Search for the cell housing the specified text and yield its [X, Y] center coordinate. 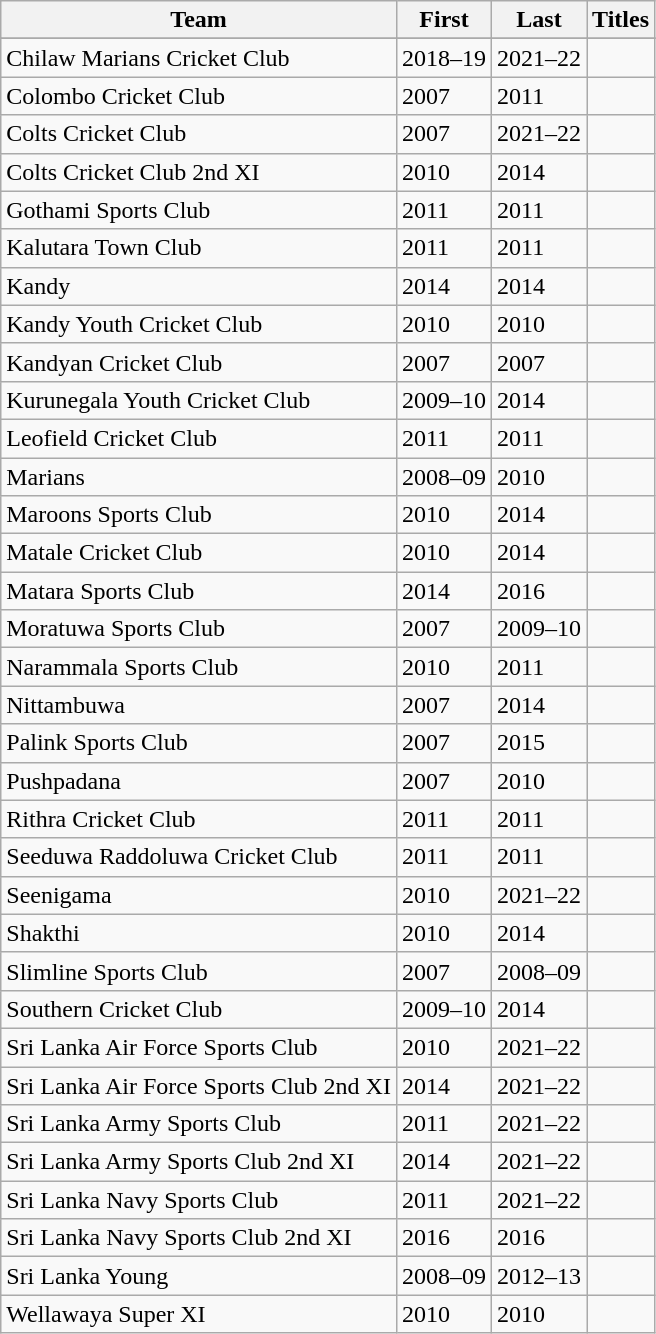
Leofield Cricket Club [199, 438]
Nittambuwa [199, 705]
First [444, 20]
2015 [540, 743]
Moratuwa Sports Club [199, 629]
Team [199, 20]
Southern Cricket Club [199, 1009]
Sri Lanka Air Force Sports Club 2nd XI [199, 1085]
Matale Cricket Club [199, 553]
Titles [621, 20]
Gothami Sports Club [199, 210]
Sri Lanka Air Force Sports Club [199, 1047]
Sri Lanka Navy Sports Club [199, 1200]
Narammala Sports Club [199, 667]
Colts Cricket Club [199, 134]
Sri Lanka Young [199, 1276]
Sri Lanka Army Sports Club [199, 1124]
Chilaw Marians Cricket Club [199, 58]
Kurunegala Youth Cricket Club [199, 400]
Kandyan Cricket Club [199, 362]
Seenigama [199, 895]
Slimline Sports Club [199, 971]
Seeduwa Raddoluwa Cricket Club [199, 857]
Kandy Youth Cricket Club [199, 324]
Matara Sports Club [199, 591]
Sri Lanka Navy Sports Club 2nd XI [199, 1238]
Pushpadana [199, 781]
Palink Sports Club [199, 743]
Shakthi [199, 933]
Marians [199, 477]
Sri Lanka Army Sports Club 2nd XI [199, 1162]
Kandy [199, 286]
2012–13 [540, 1276]
Rithra Cricket Club [199, 819]
Colombo Cricket Club [199, 96]
Colts Cricket Club 2nd XI [199, 172]
Last [540, 20]
Maroons Sports Club [199, 515]
Kalutara Town Club [199, 248]
Wellawaya Super XI [199, 1314]
2018–19 [444, 58]
